Return [X, Y] of the center of cell containing provided text 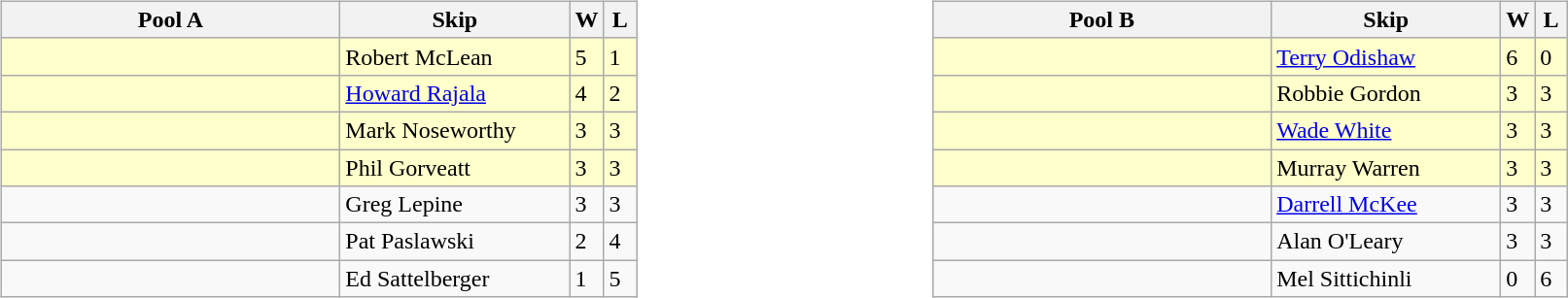
Terry Odishaw [1386, 56]
Robbie Gordon [1386, 93]
Phil Gorveatt [455, 168]
Wade White [1386, 130]
Ed Sattelberger [455, 279]
Pool B [1102, 19]
Murray Warren [1386, 168]
Pool A [171, 19]
Mel Sittichinli [1386, 279]
Mark Noseworthy [455, 130]
Alan O'Leary [1386, 242]
Robert McLean [455, 56]
Howard Rajala [455, 93]
Pat Paslawski [455, 242]
Darrell McKee [1386, 205]
Greg Lepine [455, 205]
